Pinpoint the cell where the given text exists, returning its [X, Y] midpoint coordinate. 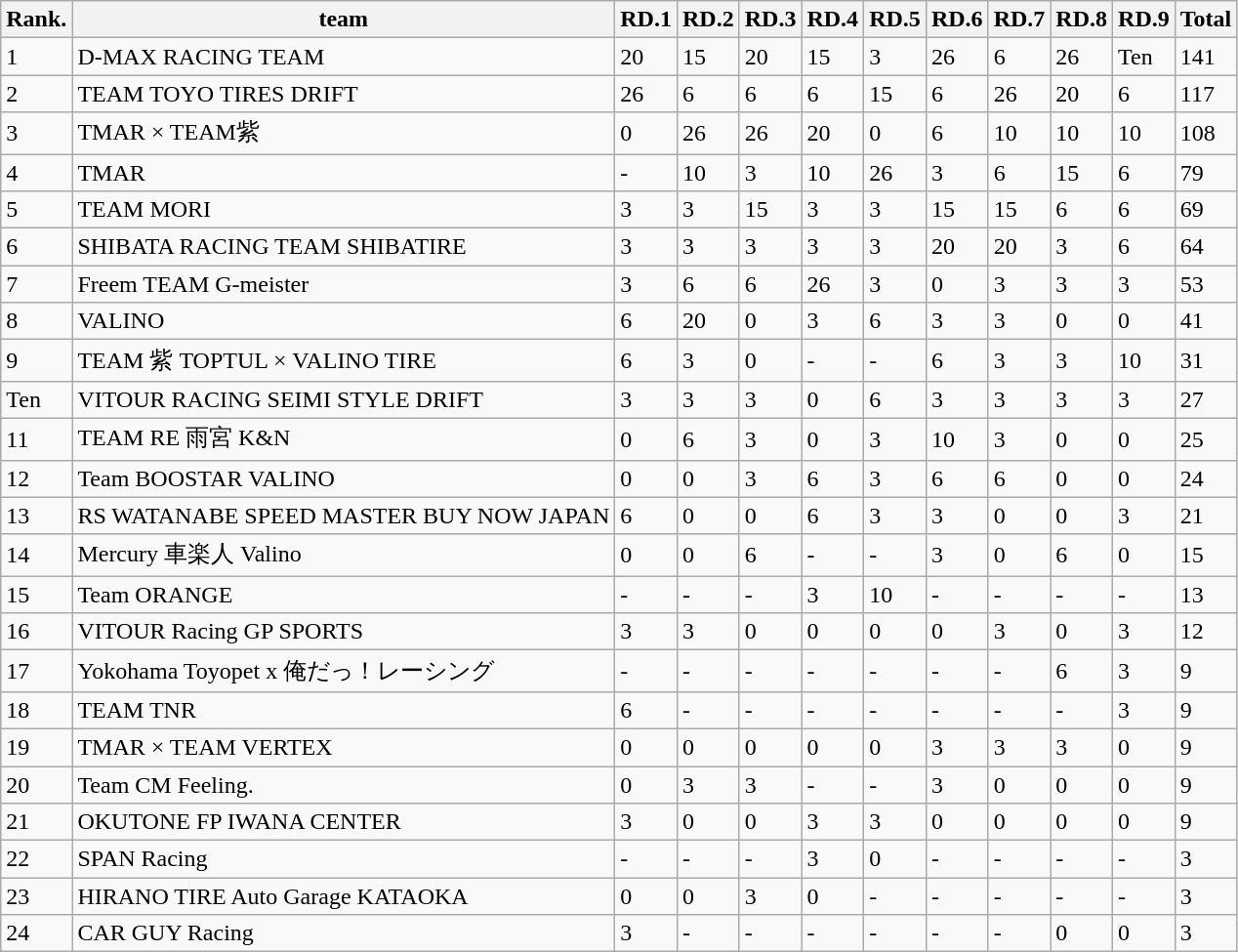
25 [1206, 439]
69 [1206, 210]
Team CM Feeling. [344, 784]
23 [37, 896]
VITOUR RACING SEIMI STYLE DRIFT [344, 399]
Mercury 車楽人 Valino [344, 555]
16 [37, 632]
141 [1206, 57]
79 [1206, 173]
RD.2 [708, 20]
TMAR × TEAM紫 [344, 133]
64 [1206, 247]
Team BOOSTAR VALINO [344, 478]
SHIBATA RACING TEAM SHIBATIRE [344, 247]
41 [1206, 321]
7 [37, 284]
RD.8 [1082, 20]
HIRANO TIRE Auto Garage KATAOKA [344, 896]
VITOUR Racing GP SPORTS [344, 632]
TEAM RE 雨宮 K&N [344, 439]
TEAM MORI [344, 210]
TMAR [344, 173]
TEAM 紫 TOPTUL × VALINO TIRE [344, 361]
14 [37, 555]
4 [37, 173]
19 [37, 747]
18 [37, 710]
SPAN Racing [344, 859]
53 [1206, 284]
Total [1206, 20]
OKUTONE FP IWANA CENTER [344, 822]
RD.7 [1019, 20]
2 [37, 94]
RD.1 [646, 20]
D-MAX RACING TEAM [344, 57]
1 [37, 57]
22 [37, 859]
RD.3 [770, 20]
117 [1206, 94]
11 [37, 439]
RD.9 [1144, 20]
VALINO [344, 321]
TEAM TNR [344, 710]
Yokohama Toyopet x 俺だっ！レーシング [344, 672]
5 [37, 210]
31 [1206, 361]
RD.4 [833, 20]
108 [1206, 133]
Team ORANGE [344, 595]
TEAM TOYO TIRES DRIFT [344, 94]
Freem TEAM G-meister [344, 284]
RS WATANABE SPEED MASTER BUY NOW JAPAN [344, 516]
TMAR × TEAM VERTEX [344, 747]
team [344, 20]
Rank. [37, 20]
CAR GUY Racing [344, 933]
8 [37, 321]
17 [37, 672]
RD.6 [957, 20]
27 [1206, 399]
RD.5 [895, 20]
